From the cell containing the given text, extract its center point as [X, Y] coordinate. 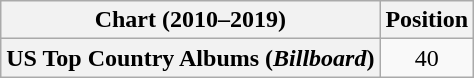
40 [427, 58]
Chart (2010–2019) [190, 20]
Position [427, 20]
US Top Country Albums (Billboard) [190, 58]
